Return [x, y] of the center of cell containing provided text 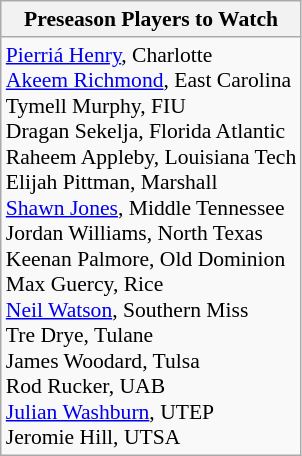
Preseason Players to Watch [152, 19]
